Return [x, y] of the center of cell containing provided text 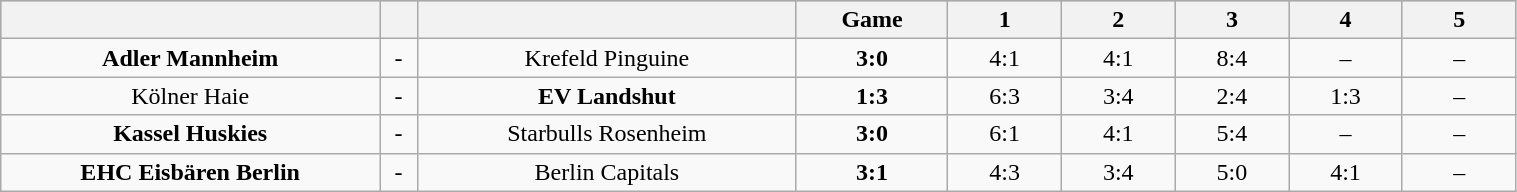
6:3 [1005, 96]
2:4 [1232, 96]
4:3 [1005, 172]
Game [872, 20]
Krefeld Pinguine [606, 58]
EHC Eisbären Berlin [190, 172]
5:0 [1232, 172]
5:4 [1232, 134]
Berlin Capitals [606, 172]
5 [1459, 20]
3:1 [872, 172]
3 [1232, 20]
8:4 [1232, 58]
4 [1346, 20]
1 [1005, 20]
Starbulls Rosenheim [606, 134]
Kölner Haie [190, 96]
6:1 [1005, 134]
2 [1118, 20]
Adler Mannheim [190, 58]
EV Landshut [606, 96]
Kassel Huskies [190, 134]
